Find where the given text appears and provide that cell's center as [X, Y] coordinate. 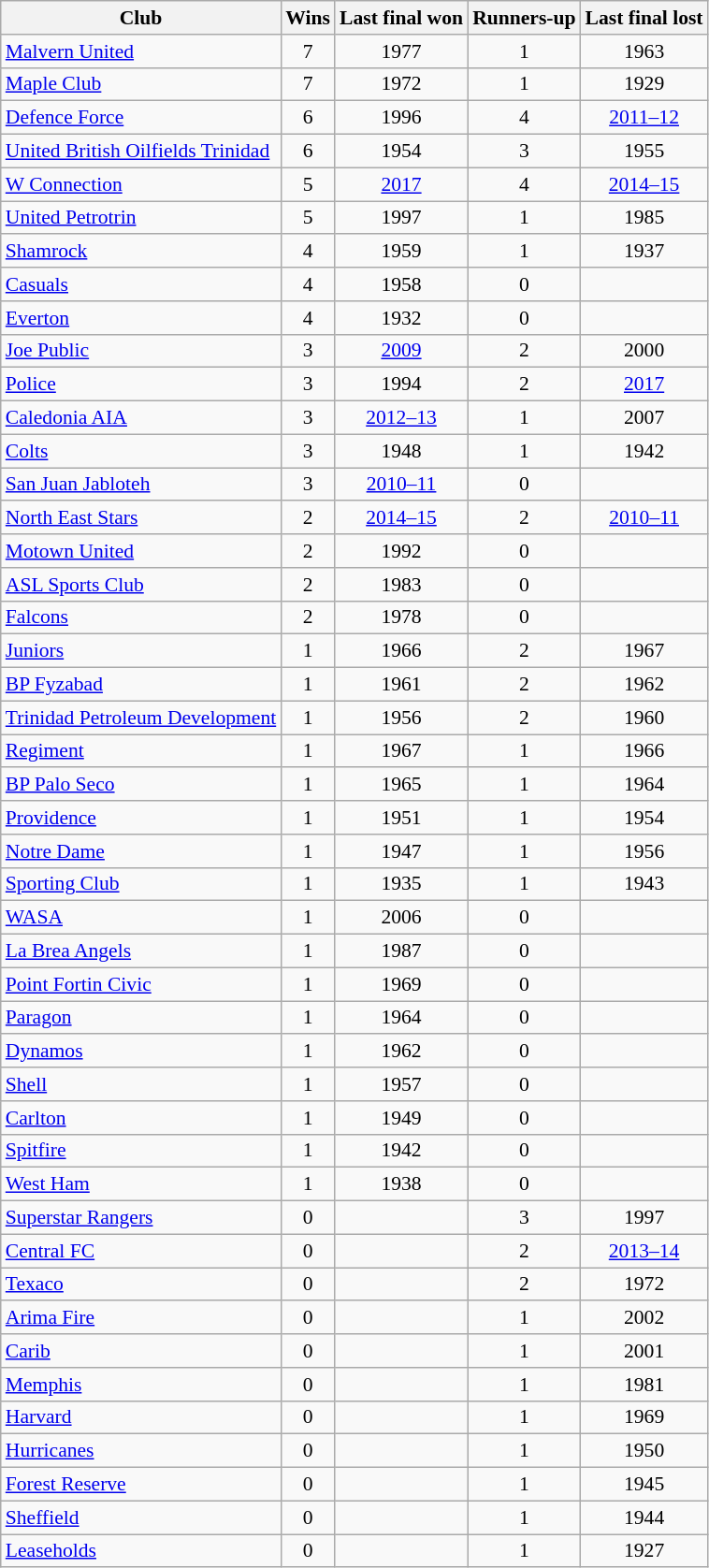
1977 [401, 51]
Forest Reserve [141, 1485]
1961 [401, 685]
WASA [141, 918]
Arima Fire [141, 1318]
1932 [401, 318]
Shell [141, 1084]
San Juan Jabloteh [141, 485]
Central FC [141, 1251]
Spitfire [141, 1151]
1938 [401, 1184]
1978 [401, 617]
1949 [401, 1118]
2011–12 [644, 118]
2012–13 [401, 418]
Everton [141, 318]
2002 [644, 1318]
1963 [644, 51]
Last final lost [644, 18]
1996 [401, 118]
Last final won [401, 18]
Caledonia AIA [141, 418]
1960 [644, 718]
1927 [644, 1551]
1992 [401, 551]
BP Fyzabad [141, 685]
Leaseholds [141, 1551]
Paragon [141, 1018]
1951 [401, 818]
2006 [401, 918]
Juniors [141, 651]
Memphis [141, 1385]
Superstar Rangers [141, 1218]
2013–14 [644, 1251]
North East Stars [141, 518]
Falcons [141, 617]
1935 [401, 884]
1945 [644, 1485]
1937 [644, 252]
Defence Force [141, 118]
Dynamos [141, 1052]
Trinidad Petroleum Development [141, 718]
2007 [644, 418]
Wins [308, 18]
W Connection [141, 184]
Providence [141, 818]
Hurricanes [141, 1451]
1981 [644, 1385]
United Petrotrin [141, 218]
Point Fortin Civic [141, 984]
Texaco [141, 1285]
Carlton [141, 1118]
1929 [644, 84]
Notre Dame [141, 851]
Malvern United [141, 51]
1947 [401, 851]
La Brea Angels [141, 951]
1955 [644, 152]
1965 [401, 785]
1994 [401, 385]
Shamrock [141, 252]
Harvard [141, 1417]
1958 [401, 284]
Sporting Club [141, 884]
Joe Public [141, 351]
Carib [141, 1351]
1987 [401, 951]
BP Palo Seco [141, 785]
ASL Sports Club [141, 585]
1948 [401, 451]
1957 [401, 1084]
Police [141, 385]
United British Oilfields Trinidad [141, 152]
Runners-up [524, 18]
1944 [644, 1517]
West Ham [141, 1184]
Club [141, 18]
1943 [644, 884]
2001 [644, 1351]
Motown United [141, 551]
2000 [644, 351]
Regiment [141, 751]
1985 [644, 218]
1983 [401, 585]
Sheffield [141, 1517]
Maple Club [141, 84]
1950 [644, 1451]
Casuals [141, 284]
2009 [401, 351]
1959 [401, 252]
Colts [141, 451]
